Find where the given text appears and provide that cell's center as [x, y] coordinate. 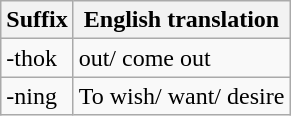
-ning [37, 96]
out/ come out [182, 58]
-thok [37, 58]
To wish/ want/ desire [182, 96]
Suffix [37, 20]
English translation [182, 20]
